Output the (x, y) coordinate of the center of the cell containing the given text.  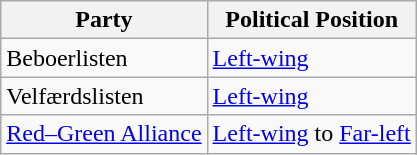
Left-wing to Far-left (312, 134)
Red–Green Alliance (104, 134)
Velfærdslisten (104, 96)
Political Position (312, 20)
Beboerlisten (104, 58)
Party (104, 20)
